Locate the cell with the specified text and output its (X, Y) center coordinate. 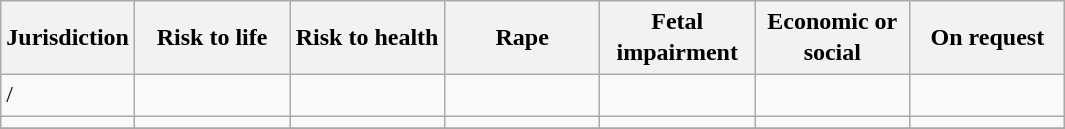
Risk to health (368, 38)
On request (988, 38)
/ (68, 95)
Jurisdiction (68, 38)
Rape (522, 38)
Risk to life (212, 38)
Economic or social (832, 38)
Fetal impairment (678, 38)
